Search for the cell housing the specified text and yield its (x, y) center coordinate. 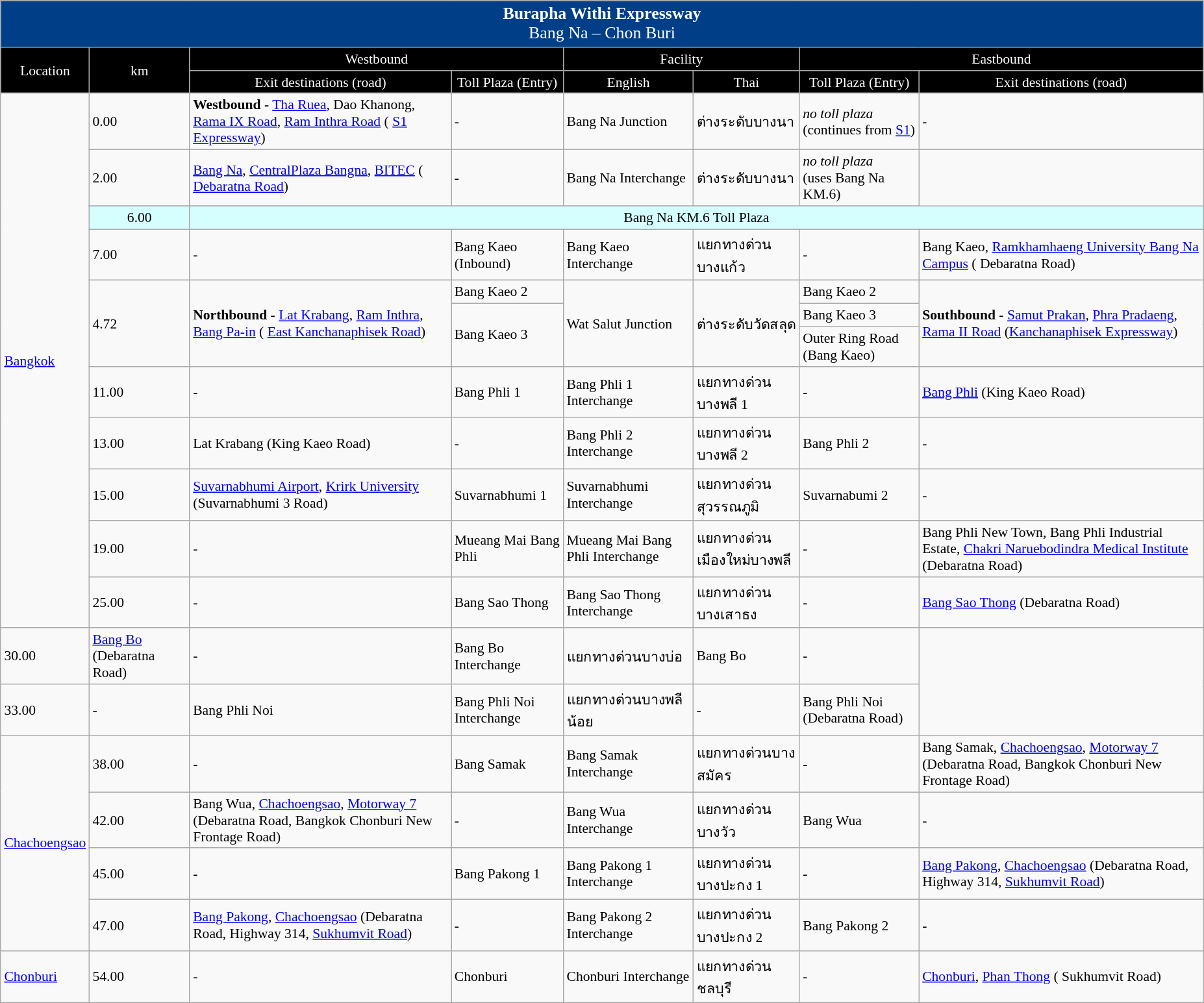
แยกทางด่วนบางปะกง 2 (747, 926)
Bang Pakong 2 (859, 926)
แยกทางด่วนบางพลีน้อย (628, 710)
42.00 (139, 821)
Bang Pakong 2 Interchange (628, 926)
4.72 (139, 323)
15.00 (139, 495)
แยกทางด่วนบางเสาธง (747, 602)
19.00 (139, 549)
Bang Na, CentralPlaza Bangna, BITEC ( Debaratna Road) (321, 178)
30.00 (45, 657)
Bang Samak Interchange (628, 765)
Bang Kaeo (Inbound) (508, 254)
แยกทางด่วนบางวัว (747, 821)
Bang Phli New Town, Bang Phli Industrial Estate, Chakri Naruebodindra Medical Institute (Debaratna Road) (1061, 549)
แยกทางด่วนชลบุรี (747, 976)
no toll plaza(uses Bang Na KM.6) (859, 178)
แยกทางด่วนเมืองใหม่บางพลี (747, 549)
6.00 (139, 218)
Bang Bo (747, 657)
Bang Samak (508, 765)
Bang Pakong 1 Interchange (628, 874)
Bang Phli Noi (Debaratna Road) (859, 710)
Bang Na KM.6 Toll Plaza (696, 218)
Bang Na Interchange (628, 178)
Bang Phli 2 (859, 444)
no toll plaza(continues from S1) (859, 122)
0.00 (139, 122)
Chonburi Interchange (628, 976)
Northbound - Lat Krabang, Ram Inthra, Bang Pa-in ( East Kanchanaphisek Road) (321, 323)
Bang Sao Thong (Debaratna Road) (1061, 602)
13.00 (139, 444)
Bang Sao Thong Interchange (628, 602)
Southbound - Samut Prakan, Phra Pradaeng, Rama II Road (Kanchanaphisek Expressway) (1061, 323)
Bang Phli 1 Interchange (628, 392)
Bang Wua (859, 821)
2.00 (139, 178)
Burapha Withi ExpresswayBang Na – Chon Buri (601, 24)
แยกทางด่วนบางปะกง 1 (747, 874)
Bang Phli 2 Interchange (628, 444)
11.00 (139, 392)
Thai (747, 82)
47.00 (139, 926)
Bang Bo (Debaratna Road) (139, 657)
Westbound (377, 59)
Suvarnabhumi 1 (508, 495)
Mueang Mai Bang Phli Interchange (628, 549)
Outer Ring Road (Bang Kaeo) (859, 347)
Wat Salut Junction (628, 323)
Bang Phli Noi (321, 710)
แยกทางด่วนบางบ่อ (628, 657)
Bang Pakong 1 (508, 874)
Location (45, 70)
33.00 (45, 710)
แยกทางด่วนบางพลี 2 (747, 444)
Bang Kaeo, Ramkhamhaeng University Bang Na Campus ( Debaratna Road) (1061, 254)
Suvarnabhumi Interchange (628, 495)
Suvarnabhumi Airport, Krirk University (Suvarnabhumi 3 Road) (321, 495)
Chachoengsao (45, 844)
แยกทางด่วนบางสมัคร (747, 765)
English (628, 82)
7.00 (139, 254)
Bangkok (45, 361)
Bang Bo Interchange (508, 657)
Bang Phli (King Kaeo Road) (1061, 392)
แยกทางด่วนบางแก้ว (747, 254)
45.00 (139, 874)
Bang Sao Thong (508, 602)
Bang Phli 1 (508, 392)
แยกทางด่วนบางพลี 1 (747, 392)
54.00 (139, 976)
แยกทางด่วนสุวรรณภูมิ (747, 495)
Bang Na Junction (628, 122)
Bang Kaeo Interchange (628, 254)
Eastbound (1001, 59)
Mueang Mai Bang Phli (508, 549)
Facility (681, 59)
Bang Samak, Chachoengsao, Motorway 7 (Debaratna Road, Bangkok Chonburi New Frontage Road) (1061, 765)
Lat Krabang (King Kaeo Road) (321, 444)
25.00 (139, 602)
Suvarnabumi 2 (859, 495)
km (139, 70)
ต่างระดับวัดสลุด (747, 323)
Bang Phli Noi Interchange (508, 710)
Bang Wua Interchange (628, 821)
Chonburi, Phan Thong ( Sukhumvit Road) (1061, 976)
Westbound - Tha Ruea, Dao Khanong, Rama IX Road, Ram Inthra Road ( S1 Expressway) (321, 122)
Bang Wua, Chachoengsao, Motorway 7 (Debaratna Road, Bangkok Chonburi New Frontage Road) (321, 821)
38.00 (139, 765)
